Determine the [x, y] coordinate at the center of the cell enclosing the given text.  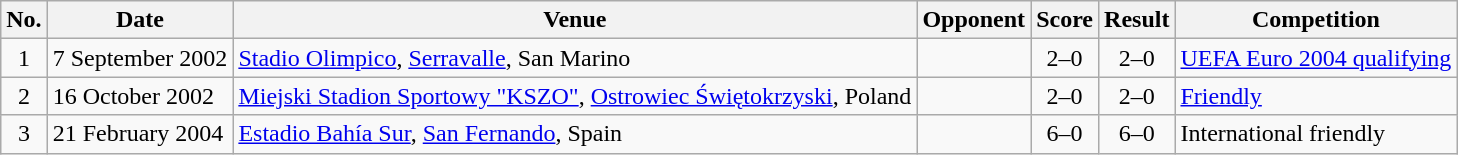
Competition [1316, 20]
Stadio Olimpico, Serravalle, San Marino [575, 58]
Venue [575, 20]
Result [1137, 20]
Opponent [974, 20]
Score [1065, 20]
International friendly [1316, 134]
No. [24, 20]
Friendly [1316, 96]
1 [24, 58]
7 September 2002 [140, 58]
2 [24, 96]
21 February 2004 [140, 134]
UEFA Euro 2004 qualifying [1316, 58]
Miejski Stadion Sportowy "KSZO", Ostrowiec Świętokrzyski, Poland [575, 96]
Estadio Bahía Sur, San Fernando, Spain [575, 134]
16 October 2002 [140, 96]
3 [24, 134]
Date [140, 20]
